Pinpoint the cell where the given text exists, returning its (X, Y) midpoint coordinate. 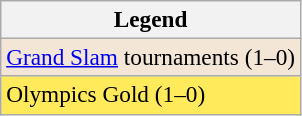
Grand Slam tournaments (1–0) (151, 57)
Legend (151, 19)
Olympics Gold (1–0) (151, 95)
